Capture the cell that displays the provided text and extract its [X, Y] central coordinate. 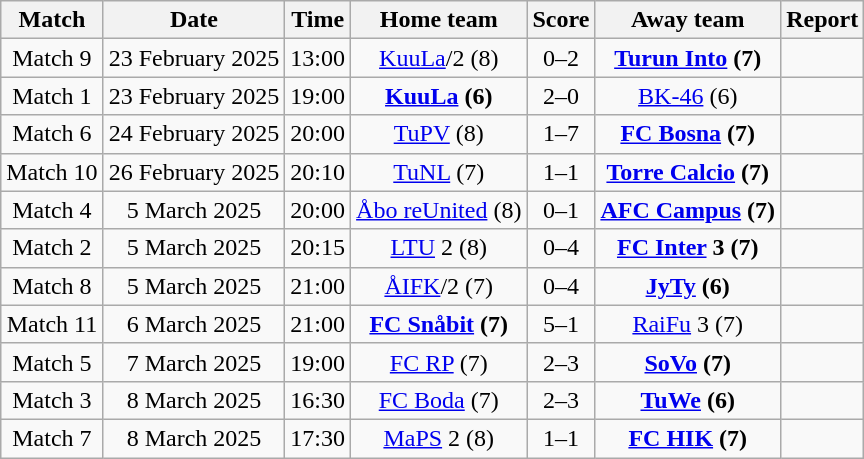
Time [318, 20]
Match 8 [52, 286]
FC Inter 3 (7) [688, 248]
Match 7 [52, 438]
KuuLa/2 (8) [439, 58]
MaPS 2 (8) [439, 438]
7 March 2025 [194, 362]
Report [822, 20]
16:30 [318, 400]
17:30 [318, 438]
Turun Into (7) [688, 58]
Match 11 [52, 324]
FC HIK (7) [688, 438]
Match 1 [52, 96]
FC Snåbit (7) [439, 324]
1–7 [561, 134]
Away team [688, 20]
5–1 [561, 324]
20:10 [318, 172]
AFC Campus (7) [688, 210]
Match 3 [52, 400]
Score [561, 20]
0–2 [561, 58]
Date [194, 20]
TuWe (6) [688, 400]
20:15 [318, 248]
FC RP (7) [439, 362]
13:00 [318, 58]
6 March 2025 [194, 324]
Match [52, 20]
FC Boda (7) [439, 400]
FC Bosna (7) [688, 134]
Match 4 [52, 210]
Match 9 [52, 58]
SoVo (7) [688, 362]
BK-46 (6) [688, 96]
LTU 2 (8) [439, 248]
Match 5 [52, 362]
KuuLa (6) [439, 96]
JyTy (6) [688, 286]
Match 10 [52, 172]
Torre Calcio (7) [688, 172]
26 February 2025 [194, 172]
TuPV (8) [439, 134]
TuNL (7) [439, 172]
Home team [439, 20]
0–1 [561, 210]
Åbo reUnited (8) [439, 210]
Match 6 [52, 134]
Match 2 [52, 248]
ÅIFK/2 (7) [439, 286]
2–0 [561, 96]
RaiFu 3 (7) [688, 324]
24 February 2025 [194, 134]
